Output the (x, y) coordinate of the center of the cell containing the given text.  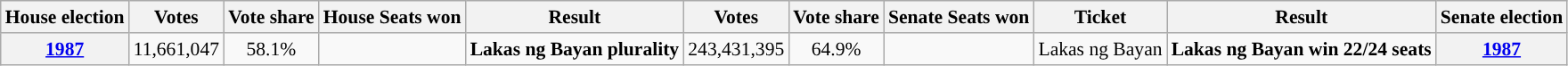
Lakas ng Bayan plurality (576, 49)
Senate election (1502, 17)
243,431,395 (736, 49)
Ticket (1099, 17)
11,661,047 (176, 49)
58.1% (271, 49)
House election (65, 17)
Senate Seats won (959, 17)
64.9% (836, 49)
House Seats won (392, 17)
Lakas ng Bayan win 22/24 seats (1302, 49)
Lakas ng Bayan (1099, 49)
